Provide the [X, Y] coordinate of the cell's center where the given text is located.  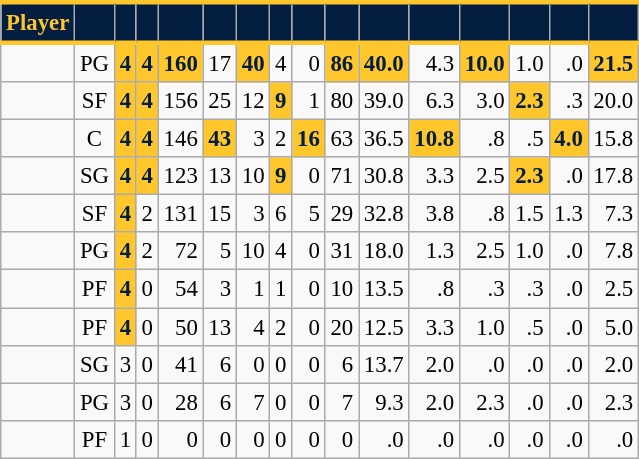
1.5 [530, 214]
6.3 [434, 101]
50 [180, 327]
54 [180, 289]
15 [220, 214]
3.0 [484, 101]
29 [342, 214]
3.8 [434, 214]
17 [220, 62]
17.8 [613, 176]
32.8 [384, 214]
18.0 [384, 251]
30.8 [384, 176]
12.5 [384, 327]
41 [180, 364]
16 [308, 139]
28 [180, 402]
4.3 [434, 62]
9.3 [384, 402]
12 [252, 101]
40 [252, 62]
10.8 [434, 139]
13.7 [384, 364]
31 [342, 251]
20 [342, 327]
123 [180, 176]
131 [180, 214]
7.3 [613, 214]
13.5 [384, 289]
40.0 [384, 62]
72 [180, 251]
15.8 [613, 139]
21.5 [613, 62]
4.0 [568, 139]
80 [342, 101]
146 [180, 139]
71 [342, 176]
36.5 [384, 139]
Player [38, 22]
160 [180, 62]
25 [220, 101]
63 [342, 139]
20.0 [613, 101]
86 [342, 62]
5.0 [613, 327]
7.8 [613, 251]
10.0 [484, 62]
43 [220, 139]
156 [180, 101]
C [95, 139]
39.0 [384, 101]
